Pinpoint the cell where the given text exists, returning its (x, y) midpoint coordinate. 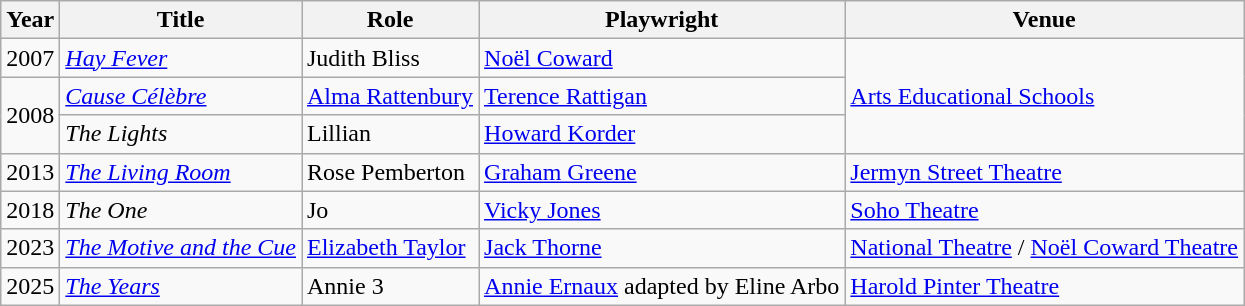
Annie 3 (390, 286)
2025 (30, 286)
Cause Célèbre (181, 96)
Jermyn Street Theatre (1044, 172)
Rose Pemberton (390, 172)
Graham Greene (662, 172)
Jack Thorne (662, 248)
The Lights (181, 134)
The Living Room (181, 172)
Elizabeth Taylor (390, 248)
Noël Coward (662, 58)
Alma Rattenbury (390, 96)
2013 (30, 172)
Hay Fever (181, 58)
Harold Pinter Theatre (1044, 286)
2023 (30, 248)
Vicky Jones (662, 210)
Venue (1044, 20)
Title (181, 20)
Arts Educational Schools (1044, 96)
Playwright (662, 20)
2018 (30, 210)
2007 (30, 58)
Soho Theatre (1044, 210)
Role (390, 20)
2008 (30, 115)
Year (30, 20)
Jo (390, 210)
The One (181, 210)
Howard Korder (662, 134)
Lillian (390, 134)
Annie Ernaux adapted by Eline Arbo (662, 286)
The Motive and the Cue (181, 248)
Terence Rattigan (662, 96)
National Theatre / Noël Coward Theatre (1044, 248)
Judith Bliss (390, 58)
The Years (181, 286)
